Locate the cell with the specified text and output its [x, y] center coordinate. 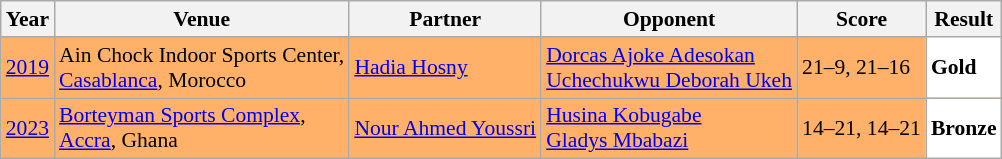
Gold [964, 68]
2019 [28, 68]
21–9, 21–16 [862, 68]
Score [862, 19]
Bronze [964, 128]
Result [964, 19]
Dorcas Ajoke Adesokan Uchechukwu Deborah Ukeh [669, 68]
Hadia Hosny [445, 68]
Ain Chock Indoor Sports Center,Casablanca, Morocco [202, 68]
Venue [202, 19]
Husina Kobugabe Gladys Mbabazi [669, 128]
Opponent [669, 19]
2023 [28, 128]
Nour Ahmed Youssri [445, 128]
Year [28, 19]
Borteyman Sports Complex,Accra, Ghana [202, 128]
Partner [445, 19]
14–21, 14–21 [862, 128]
